Output the (X, Y) coordinate of the center of the cell containing the given text.  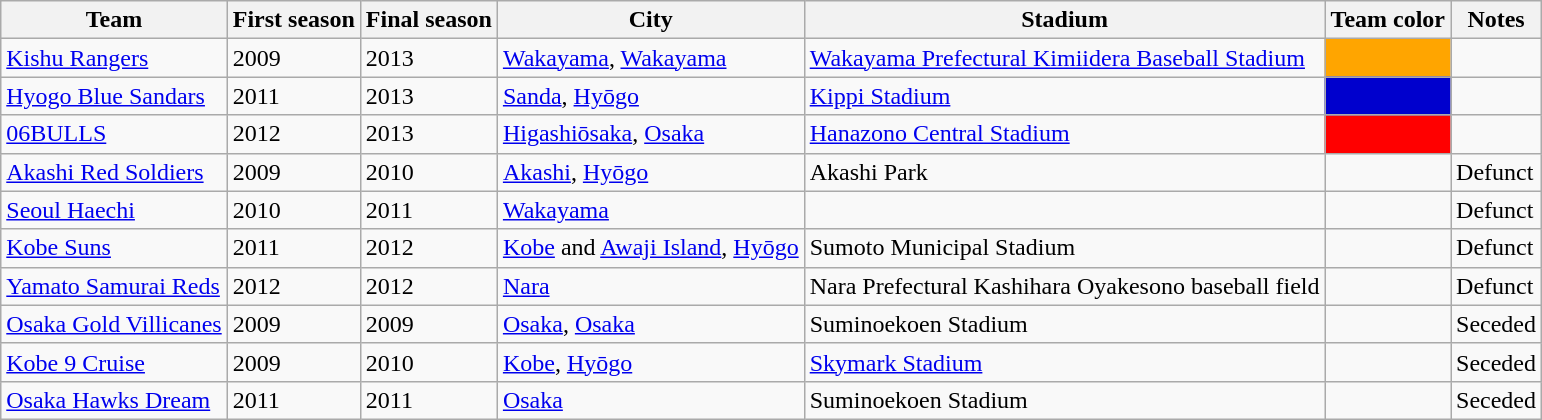
Osaka (650, 400)
Akashi Red Soldiers (114, 172)
06BULLS (114, 134)
First season (294, 20)
Osaka Gold Villicanes (114, 324)
Final season (428, 20)
Wakayama, Wakayama (650, 58)
City (650, 20)
Osaka Hawks Dream (114, 400)
Kippi Stadium (1064, 96)
Wakayama Prefectural Kimiidera Baseball Stadium (1064, 58)
Kobe and Awaji Island, Hyōgo (650, 248)
Wakayama (650, 210)
Osaka, Osaka (650, 324)
Kishu Rangers (114, 58)
Skymark Stadium (1064, 362)
Team color (1388, 20)
Akashi Park (1064, 172)
Team (114, 20)
Kobe Suns (114, 248)
Stadium (1064, 20)
Yamato Samurai Reds (114, 286)
Nara (650, 286)
Hyogo Blue Sandars (114, 96)
Notes (1496, 20)
Sumoto Municipal Stadium (1064, 248)
Sanda, Hyōgo (650, 96)
Akashi, Hyōgo (650, 172)
Hanazono Central Stadium (1064, 134)
Nara Prefectural Kashihara Oyakesono baseball field (1064, 286)
Seoul Haechi (114, 210)
Kobe 9 Cruise (114, 362)
Kobe, Hyōgo (650, 362)
Higashiōsaka, Osaka (650, 134)
